Output the [x, y] coordinate of the center of the cell containing the given text.  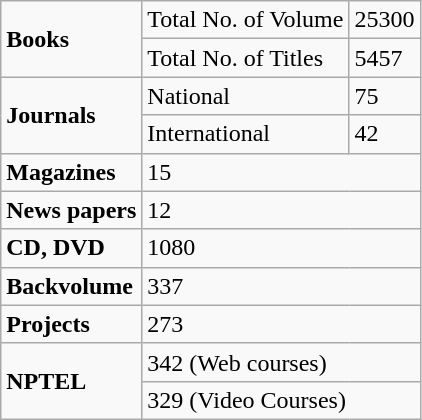
Backvolume [72, 286]
1080 [281, 248]
National [246, 96]
42 [384, 134]
273 [281, 324]
CD, DVD [72, 248]
337 [281, 286]
International [246, 134]
15 [281, 172]
News papers [72, 210]
Total No. of Titles [246, 58]
NPTEL [72, 381]
329 (Video Courses) [281, 400]
5457 [384, 58]
12 [281, 210]
Projects [72, 324]
Books [72, 39]
Total No. of Volume [246, 20]
75 [384, 96]
342 (Web courses) [281, 362]
Journals [72, 115]
Magazines [72, 172]
25300 [384, 20]
